Locate the cell with the specified text and output its (x, y) center coordinate. 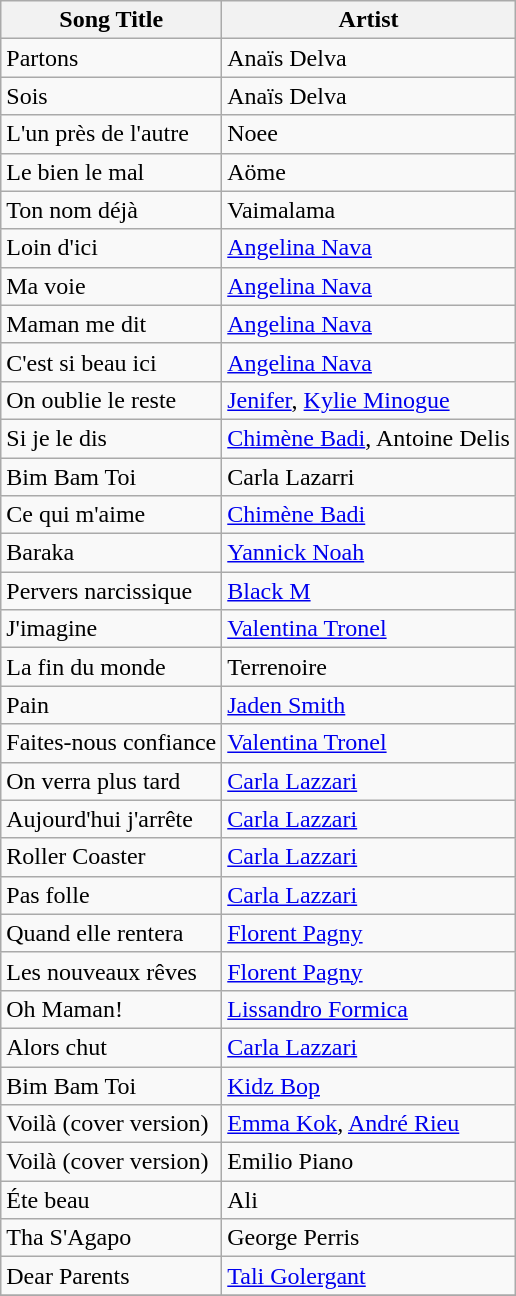
Tha S'Agapo (112, 1238)
C'est si beau ici (112, 362)
Tali Golergant (369, 1276)
George Perris (369, 1238)
Sois (112, 96)
Maman me dit (112, 324)
Chimène Badi, Antoine Delis (369, 438)
Pervers narcissique (112, 591)
Aujourd'hui j'arrête (112, 819)
Vaimalama (369, 210)
Yannick Noah (369, 553)
Jenifer, Kylie Minogue (369, 400)
Loin d'ici (112, 248)
Noee (369, 134)
Kidz Bop (369, 1085)
Quand elle rentera (112, 933)
Les nouveaux rêves (112, 971)
Song Title (112, 20)
Ton nom déjà (112, 210)
Baraka (112, 553)
Roller Coaster (112, 857)
Terrenoire (369, 667)
Black M (369, 591)
On oublie le reste (112, 400)
Aöme (369, 172)
Faites-nous confiance (112, 743)
Ce qui m'aime (112, 515)
Jaden Smith (369, 705)
Emilio Piano (369, 1162)
Emma Kok, André Rieu (369, 1124)
Artist (369, 20)
Pain (112, 705)
L'un près de l'autre (112, 134)
Le bien le mal (112, 172)
Éte beau (112, 1200)
Alors chut (112, 1047)
Dear Parents (112, 1276)
Ali (369, 1200)
Pas folle (112, 895)
Ma voie (112, 286)
Chimène Badi (369, 515)
Si je le dis (112, 438)
Partons (112, 58)
Lissandro Formica (369, 1009)
Oh Maman! (112, 1009)
Carla Lazarri (369, 477)
J'imagine (112, 629)
La fin du monde (112, 667)
On verra plus tard (112, 781)
